Find where the given text appears and provide that cell's center as (X, Y) coordinate. 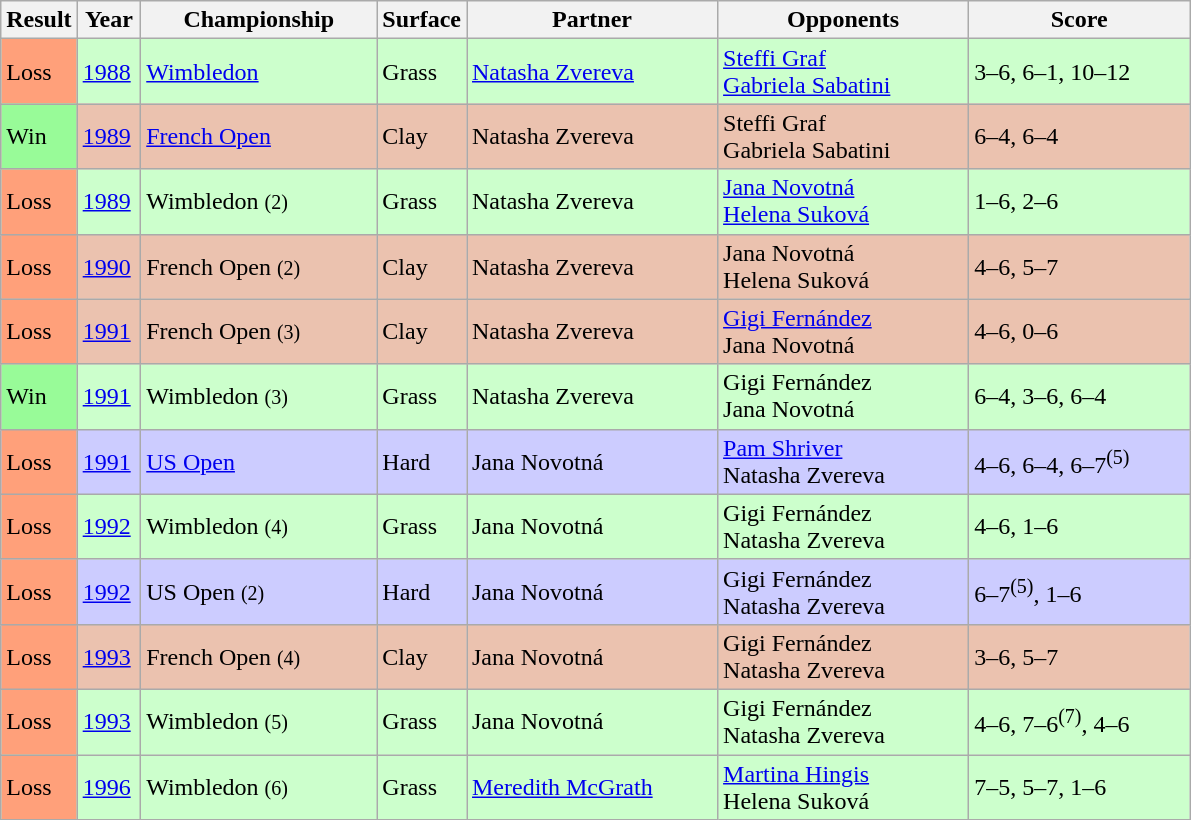
3–6, 5–7 (1080, 656)
Result (39, 20)
Pam Shriver Natasha Zvereva (844, 462)
1990 (109, 266)
French Open (2) (259, 266)
Opponents (844, 20)
6–4, 3–6, 6–4 (1080, 396)
1996 (109, 786)
6–4, 6–4 (1080, 136)
6–7(5), 1–6 (1080, 592)
1988 (109, 72)
Wimbledon (2) (259, 202)
3–6, 6–1, 10–12 (1080, 72)
US Open (259, 462)
4–6, 7–6(7), 4–6 (1080, 722)
Wimbledon (5) (259, 722)
1–6, 2–6 (1080, 202)
Wimbledon (3) (259, 396)
French Open (259, 136)
French Open (3) (259, 332)
Surface (422, 20)
Wimbledon (4) (259, 526)
4–6, 6–4, 6–7(5) (1080, 462)
4–6, 5–7 (1080, 266)
French Open (4) (259, 656)
Wimbledon (259, 72)
4–6, 1–6 (1080, 526)
Partner (592, 20)
7–5, 5–7, 1–6 (1080, 786)
Meredith McGrath (592, 786)
Year (109, 20)
4–6, 0–6 (1080, 332)
Martina Hingis Helena Suková (844, 786)
US Open (2) (259, 592)
Score (1080, 20)
Championship (259, 20)
Wimbledon (6) (259, 786)
